Return the [x, y] coordinate for the center point of the cell that contains the specified text.  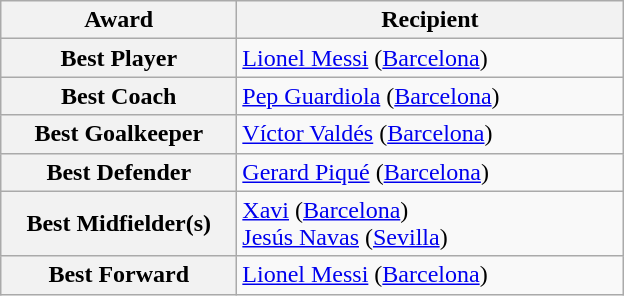
Best Defender [119, 172]
Víctor Valdés (Barcelona) [430, 134]
Xavi (Barcelona) Jesús Navas (Sevilla) [430, 224]
Best Player [119, 58]
Best Goalkeeper [119, 134]
Recipient [430, 20]
Best Midfielder(s) [119, 224]
Award [119, 20]
Gerard Piqué (Barcelona) [430, 172]
Pep Guardiola (Barcelona) [430, 96]
Best Coach [119, 96]
Best Forward [119, 275]
